Provide the (x, y) coordinate of the cell's center where the given text is located.  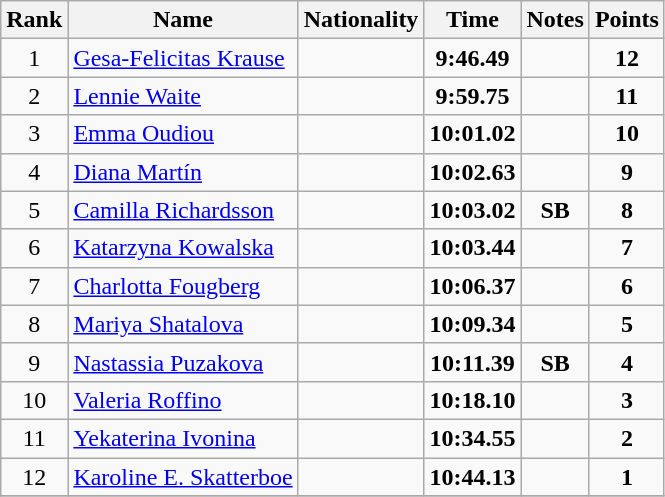
10:18.10 (472, 400)
Katarzyna Kowalska (183, 248)
Name (183, 20)
Nastassia Puzakova (183, 362)
Mariya Shatalova (183, 324)
10:02.63 (472, 172)
Valeria Roffino (183, 400)
Emma Oudiou (183, 134)
10:09.34 (472, 324)
10:01.02 (472, 134)
Notes (555, 20)
Gesa-Felicitas Krause (183, 58)
Lennie Waite (183, 96)
Points (626, 20)
Rank (34, 20)
Karoline E. Skatterboe (183, 477)
9:59.75 (472, 96)
Yekaterina Ivonina (183, 438)
Camilla Richardsson (183, 210)
10:03.44 (472, 248)
Nationality (361, 20)
Diana Martín (183, 172)
10:06.37 (472, 286)
10:44.13 (472, 477)
10:34.55 (472, 438)
10:03.02 (472, 210)
Time (472, 20)
9:46.49 (472, 58)
Charlotta Fougberg (183, 286)
10:11.39 (472, 362)
